Identify which cell holds the provided text, then report its [x, y] central coordinate. 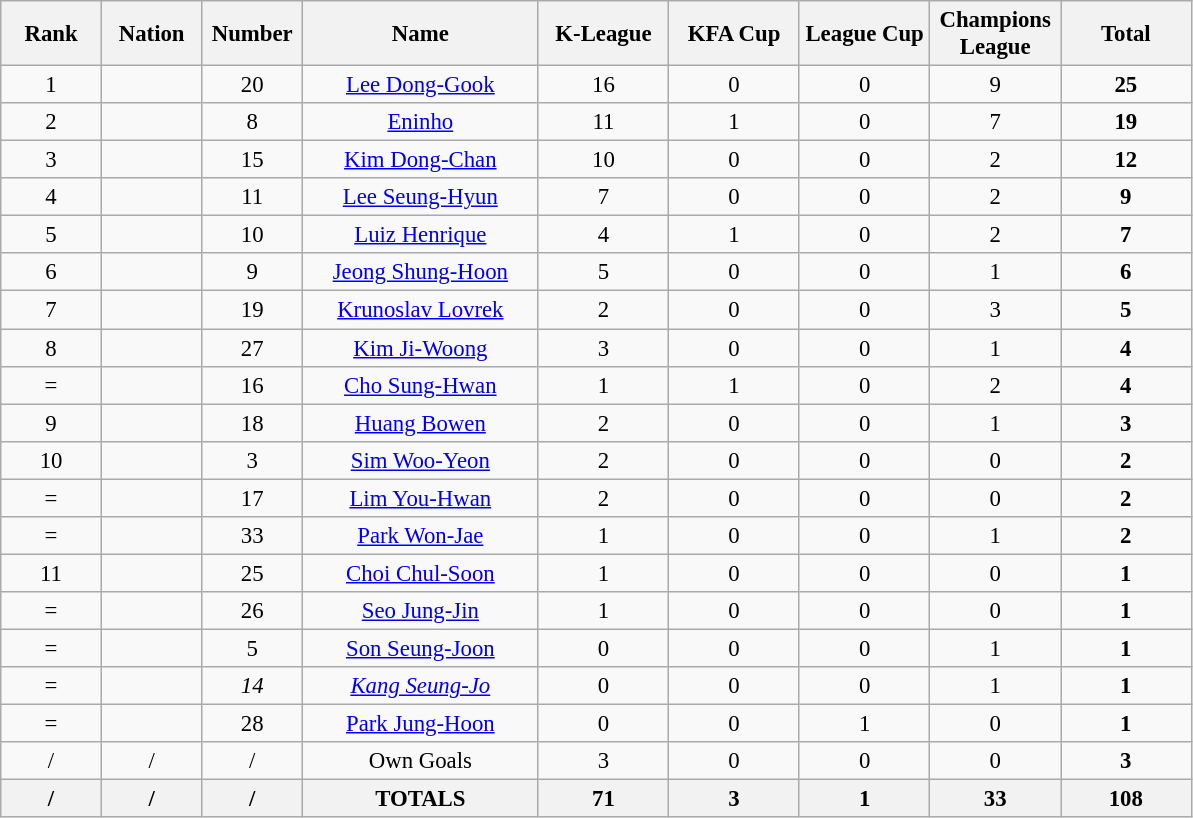
Choi Chul-Soon [421, 573]
17 [252, 498]
108 [1126, 799]
Park Won-Jae [421, 536]
Sim Woo-Yeon [421, 460]
20 [252, 85]
Kim Ji-Woong [421, 348]
Seo Jung-Jin [421, 611]
14 [252, 686]
Huang Bowen [421, 423]
Rank [52, 34]
Lee Seung-Hyun [421, 197]
28 [252, 724]
Total [1126, 34]
Lim You-Hwan [421, 498]
Name [421, 34]
Eninho [421, 122]
Number [252, 34]
Luiz Henrique [421, 235]
Own Goals [421, 761]
12 [1126, 160]
Nation [152, 34]
Kim Dong-Chan [421, 160]
27 [252, 348]
18 [252, 423]
Park Jung-Hoon [421, 724]
K-League [604, 34]
Lee Dong-Gook [421, 85]
71 [604, 799]
Kang Seung-Jo [421, 686]
Jeong Shung-Hoon [421, 273]
TOTALS [421, 799]
15 [252, 160]
Krunoslav Lovrek [421, 310]
Son Seung-Joon [421, 648]
26 [252, 611]
KFA Cup [734, 34]
Champions League [996, 34]
League Cup [864, 34]
Cho Sung-Hwan [421, 385]
